Provide the (X, Y) coordinate of the cell's center where the given text is located.  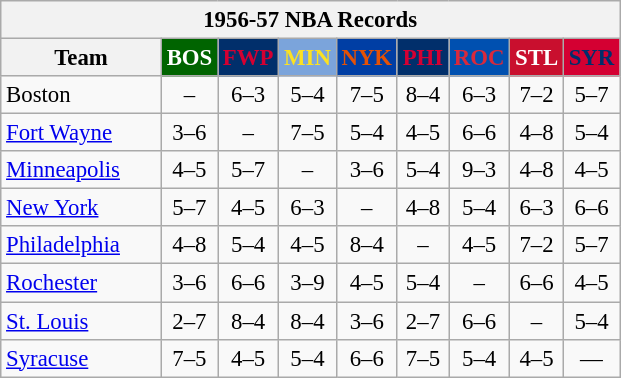
Team (82, 58)
MIN (308, 58)
Philadelphia (82, 245)
9–3 (478, 170)
Rochester (82, 283)
NYK (366, 58)
PHI (422, 58)
St. Louis (82, 321)
Syracuse (82, 358)
ROC (478, 58)
Fort Wayne (82, 133)
1956-57 NBA Records (310, 20)
STL (537, 58)
BOS (189, 58)
3–9 (308, 283)
Boston (82, 95)
SYR (591, 58)
Minneapolis (82, 170)
— (591, 358)
New York (82, 208)
FWP (248, 58)
